Search for the cell housing the specified text and yield its (x, y) center coordinate. 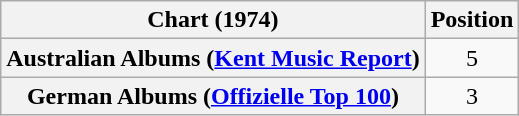
Australian Albums (Kent Music Report) (213, 58)
5 (472, 58)
German Albums (Offizielle Top 100) (213, 96)
3 (472, 96)
Chart (1974) (213, 20)
Position (472, 20)
